Locate the cell with the specified text and output its (x, y) center coordinate. 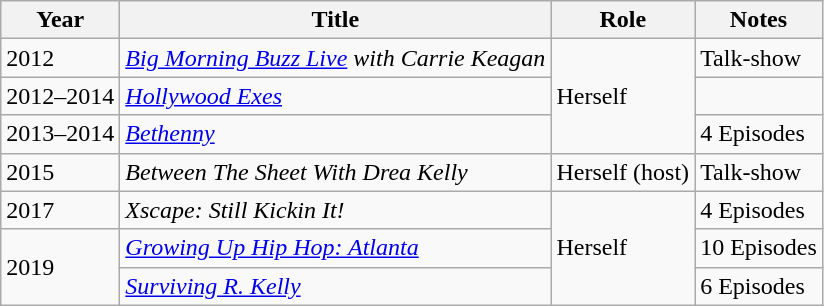
Surviving R. Kelly (336, 286)
2017 (60, 210)
2019 (60, 267)
Between The Sheet With Drea Kelly (336, 172)
6 Episodes (759, 286)
Herself (host) (623, 172)
Notes (759, 20)
2015 (60, 172)
2013–2014 (60, 134)
Role (623, 20)
Big Morning Buzz Live with Carrie Keagan (336, 58)
Growing Up Hip Hop: Atlanta (336, 248)
Title (336, 20)
Year (60, 20)
Xscape: Still Kickin It! (336, 210)
2012 (60, 58)
10 Episodes (759, 248)
2012–2014 (60, 96)
Bethenny (336, 134)
Hollywood Exes (336, 96)
